Find where the given text appears and provide that cell's center as [x, y] coordinate. 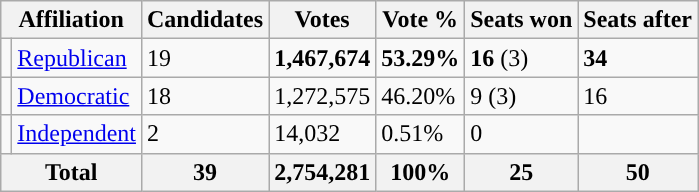
1,467,674 [322, 58]
Total [72, 172]
2,754,281 [322, 172]
46.20% [420, 96]
0.51% [420, 134]
9 (3) [522, 96]
Candidates [204, 20]
53.29% [420, 58]
Democratic [77, 96]
Vote % [420, 20]
Seats after [638, 20]
39 [204, 172]
Seats won [522, 20]
Affiliation [72, 20]
1,272,575 [322, 96]
16 (3) [522, 58]
16 [638, 96]
100% [420, 172]
0 [522, 134]
25 [522, 172]
2 [204, 134]
18 [204, 96]
34 [638, 58]
Votes [322, 20]
14,032 [322, 134]
19 [204, 58]
50 [638, 172]
Independent [77, 134]
Republican [77, 58]
